Search for the cell housing the specified text and yield its [X, Y] center coordinate. 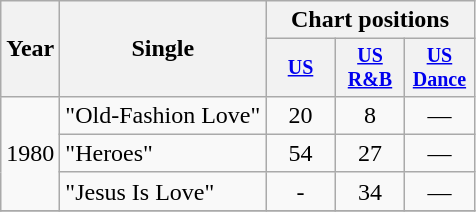
- [300, 191]
"Heroes" [163, 153]
Single [163, 49]
USR&B [370, 68]
"Old-Fashion Love" [163, 115]
Chart positions [370, 20]
US [300, 68]
34 [370, 191]
1980 [30, 153]
27 [370, 153]
USDance [440, 68]
8 [370, 115]
"Jesus Is Love" [163, 191]
Year [30, 49]
54 [300, 153]
20 [300, 115]
